Return the (X, Y) coordinate for the center point of the cell that contains the specified text.  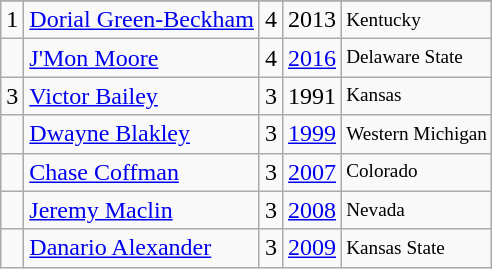
Kansas State (417, 248)
Western Michigan (417, 134)
Danario Alexander (142, 248)
2007 (312, 172)
J'Mon Moore (142, 58)
Kansas (417, 96)
Kentucky (417, 20)
2016 (312, 58)
Dorial Green-Beckham (142, 20)
Dwayne Blakley (142, 134)
Delaware State (417, 58)
2008 (312, 210)
Victor Bailey (142, 96)
1 (12, 20)
2009 (312, 248)
1991 (312, 96)
Jeremy Maclin (142, 210)
Nevada (417, 210)
Chase Coffman (142, 172)
2013 (312, 20)
1999 (312, 134)
Colorado (417, 172)
